Pinpoint the cell where the given text exists, returning its [x, y] midpoint coordinate. 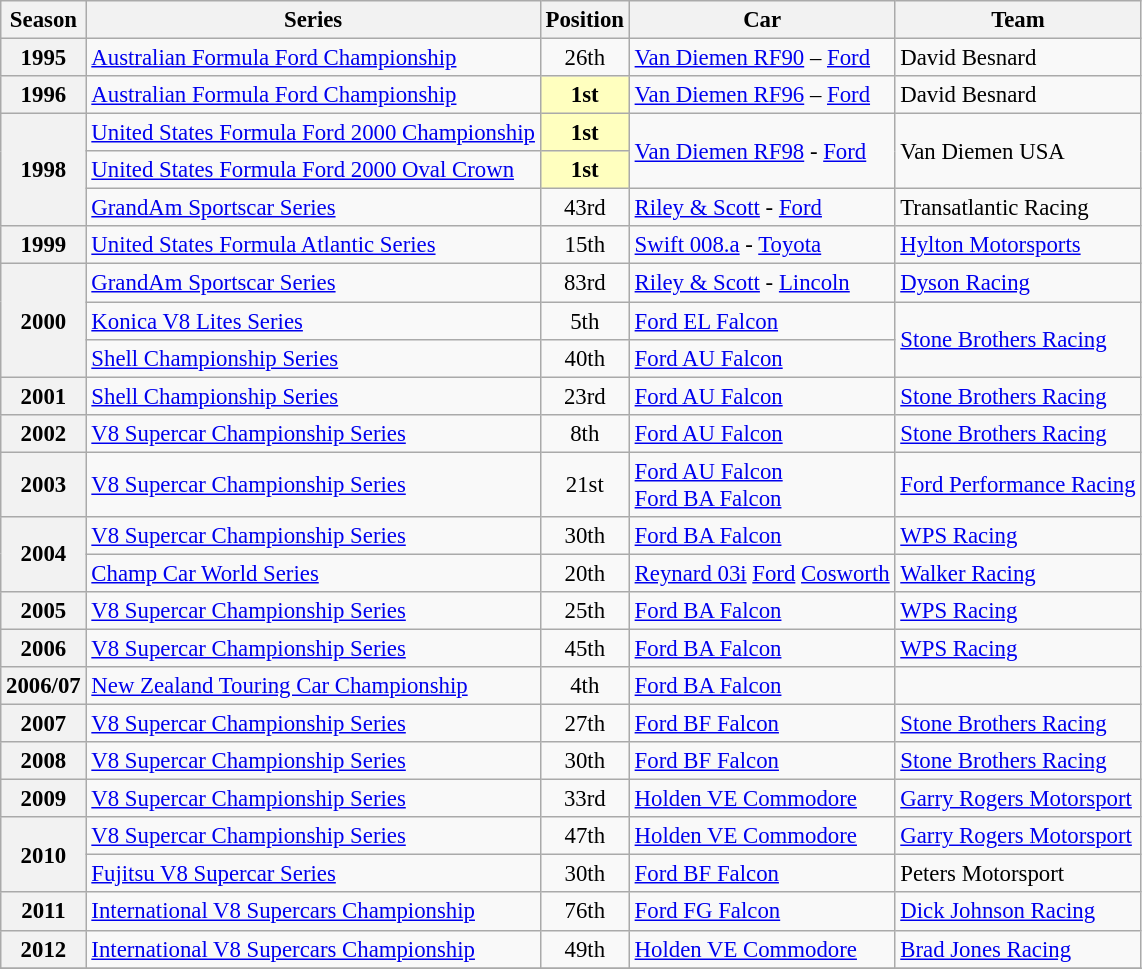
Peters Motorsport [1018, 874]
Ford FG Falcon [762, 912]
2000 [44, 320]
Van Diemen RF98 - Ford [762, 152]
5th [584, 321]
2006 [44, 648]
Van Diemen RF96 – Ford [762, 95]
2002 [44, 433]
2009 [44, 799]
Series [313, 20]
Walker Racing [1018, 573]
43rd [584, 208]
Van Diemen USA [1018, 152]
United States Formula Ford 2000 Oval Crown [313, 170]
33rd [584, 799]
Brad Jones Racing [1018, 949]
8th [584, 433]
Hylton Motorsports [1018, 245]
2005 [44, 611]
49th [584, 949]
47th [584, 836]
United States Formula Atlantic Series [313, 245]
21st [584, 484]
Position [584, 20]
45th [584, 648]
27th [584, 724]
2012 [44, 949]
Riley & Scott - Ford [762, 208]
Konica V8 Lites Series [313, 321]
1998 [44, 170]
2006/07 [44, 686]
1999 [44, 245]
2008 [44, 761]
Fujitsu V8 Supercar Series [313, 874]
Dyson Racing [1018, 283]
25th [584, 611]
Ford Performance Racing [1018, 484]
15th [584, 245]
New Zealand Touring Car Championship [313, 686]
Riley & Scott - Lincoln [762, 283]
Swift 008.a - Toyota [762, 245]
2007 [44, 724]
40th [584, 358]
4th [584, 686]
76th [584, 912]
1995 [44, 58]
2011 [44, 912]
Ford AU FalconFord BA Falcon [762, 484]
2003 [44, 484]
Ford EL Falcon [762, 321]
2010 [44, 854]
20th [584, 573]
1996 [44, 95]
Reynard 03i Ford Cosworth [762, 573]
Team [1018, 20]
Transatlantic Racing [1018, 208]
Season [44, 20]
Champ Car World Series [313, 573]
Van Diemen RF90 – Ford [762, 58]
26th [584, 58]
2001 [44, 396]
2004 [44, 554]
Dick Johnson Racing [1018, 912]
United States Formula Ford 2000 Championship [313, 133]
23rd [584, 396]
Car [762, 20]
83rd [584, 283]
